Output the [x, y] coordinate of the center of the cell containing the given text.  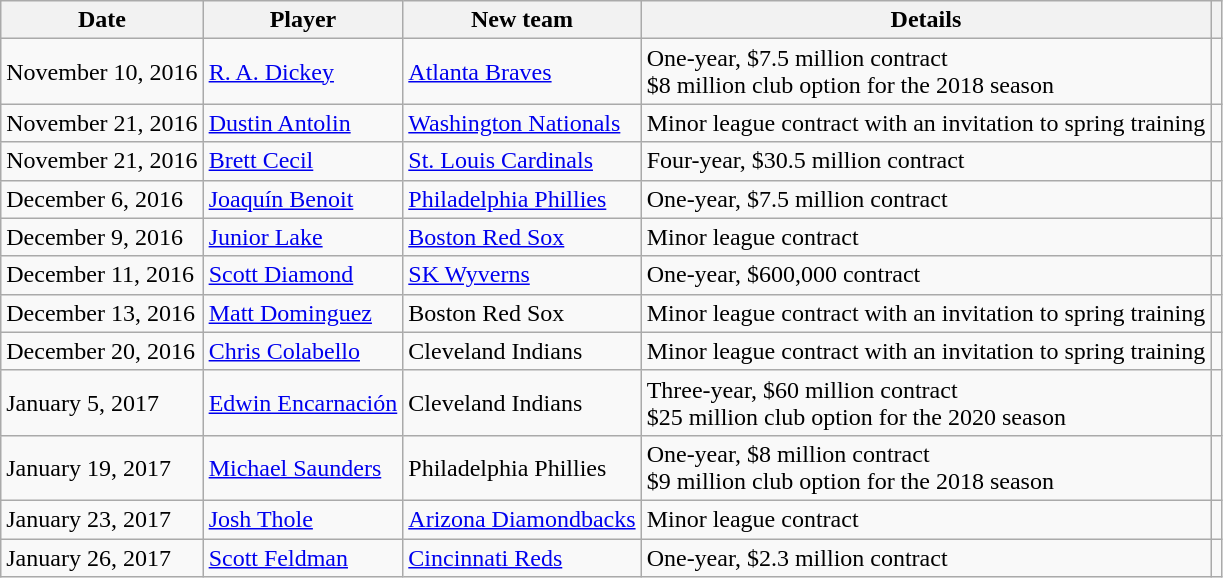
December 6, 2016 [102, 199]
Joaquín Benoit [303, 199]
Atlanta Braves [522, 72]
Washington Nationals [522, 123]
December 20, 2016 [102, 351]
St. Louis Cardinals [522, 161]
Dustin Antolin [303, 123]
R. A. Dickey [303, 72]
SK Wyverns [522, 275]
One-year, $8 million contract$9 million club option for the 2018 season [926, 468]
One-year, $7.5 million contract [926, 199]
New team [522, 20]
Matt Dominguez [303, 313]
Junior Lake [303, 237]
November 10, 2016 [102, 72]
January 26, 2017 [102, 557]
Date [102, 20]
Brett Cecil [303, 161]
Cincinnati Reds [522, 557]
Details [926, 20]
Chris Colabello [303, 351]
December 13, 2016 [102, 313]
One-year, $600,000 contract [926, 275]
January 23, 2017 [102, 519]
Scott Diamond [303, 275]
Scott Feldman [303, 557]
December 9, 2016 [102, 237]
January 19, 2017 [102, 468]
Edwin Encarnación [303, 402]
January 5, 2017 [102, 402]
Arizona Diamondbacks [522, 519]
Three-year, $60 million contract$25 million club option for the 2020 season [926, 402]
One-year, $7.5 million contract$8 million club option for the 2018 season [926, 72]
One-year, $2.3 million contract [926, 557]
Josh Thole [303, 519]
Michael Saunders [303, 468]
December 11, 2016 [102, 275]
Player [303, 20]
Four-year, $30.5 million contract [926, 161]
